Return the (X, Y) coordinate for the center point of the cell that contains the specified text.  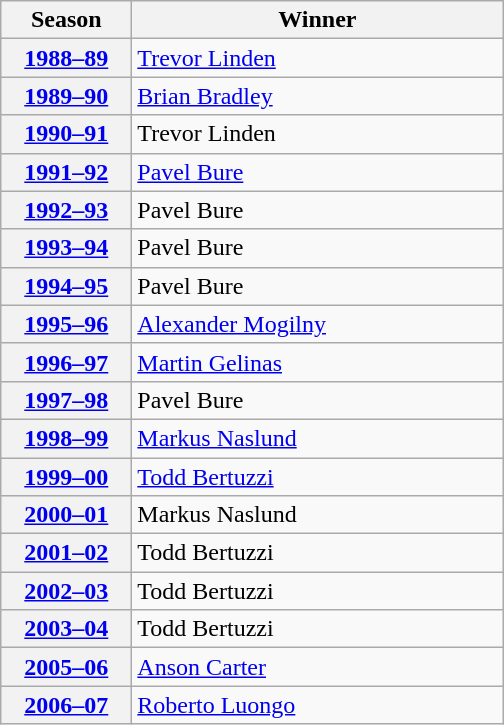
2001–02 (66, 553)
1993–94 (66, 248)
1997–98 (66, 400)
1996–97 (66, 362)
1989–90 (66, 96)
Brian Bradley (318, 96)
Martin Gelinas (318, 362)
1998–99 (66, 438)
2005–06 (66, 667)
1995–96 (66, 324)
1991–92 (66, 172)
2000–01 (66, 515)
Winner (318, 20)
2003–04 (66, 629)
1994–95 (66, 286)
Alexander Mogilny (318, 324)
Roberto Luongo (318, 705)
1992–93 (66, 210)
Anson Carter (318, 667)
1988–89 (66, 58)
2006–07 (66, 705)
1990–91 (66, 134)
2002–03 (66, 591)
1999–00 (66, 477)
Season (66, 20)
